Extract the [x, y] coordinate from the center of the cell holding the provided text.  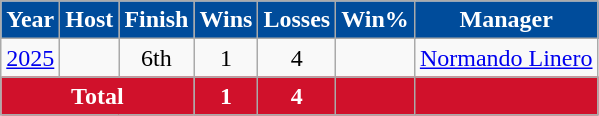
Year [30, 20]
Normando Linero [506, 58]
Host [90, 20]
Losses [297, 20]
Total [98, 96]
Manager [506, 20]
Win% [376, 20]
2025 [30, 58]
6th [156, 58]
Finish [156, 20]
Wins [226, 20]
